Return (X, Y) of the center of cell containing provided text 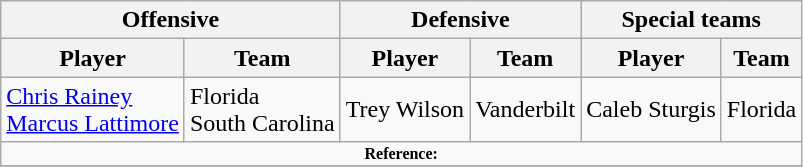
Trey Wilson (404, 110)
Florida (761, 110)
Special teams (692, 20)
Chris RaineyMarcus Lattimore (93, 110)
Caleb Sturgis (652, 110)
FloridaSouth Carolina (262, 110)
Reference: (402, 154)
Defensive (460, 20)
Vanderbilt (526, 110)
Offensive (170, 20)
